Capture the cell that displays the provided text and extract its (X, Y) central coordinate. 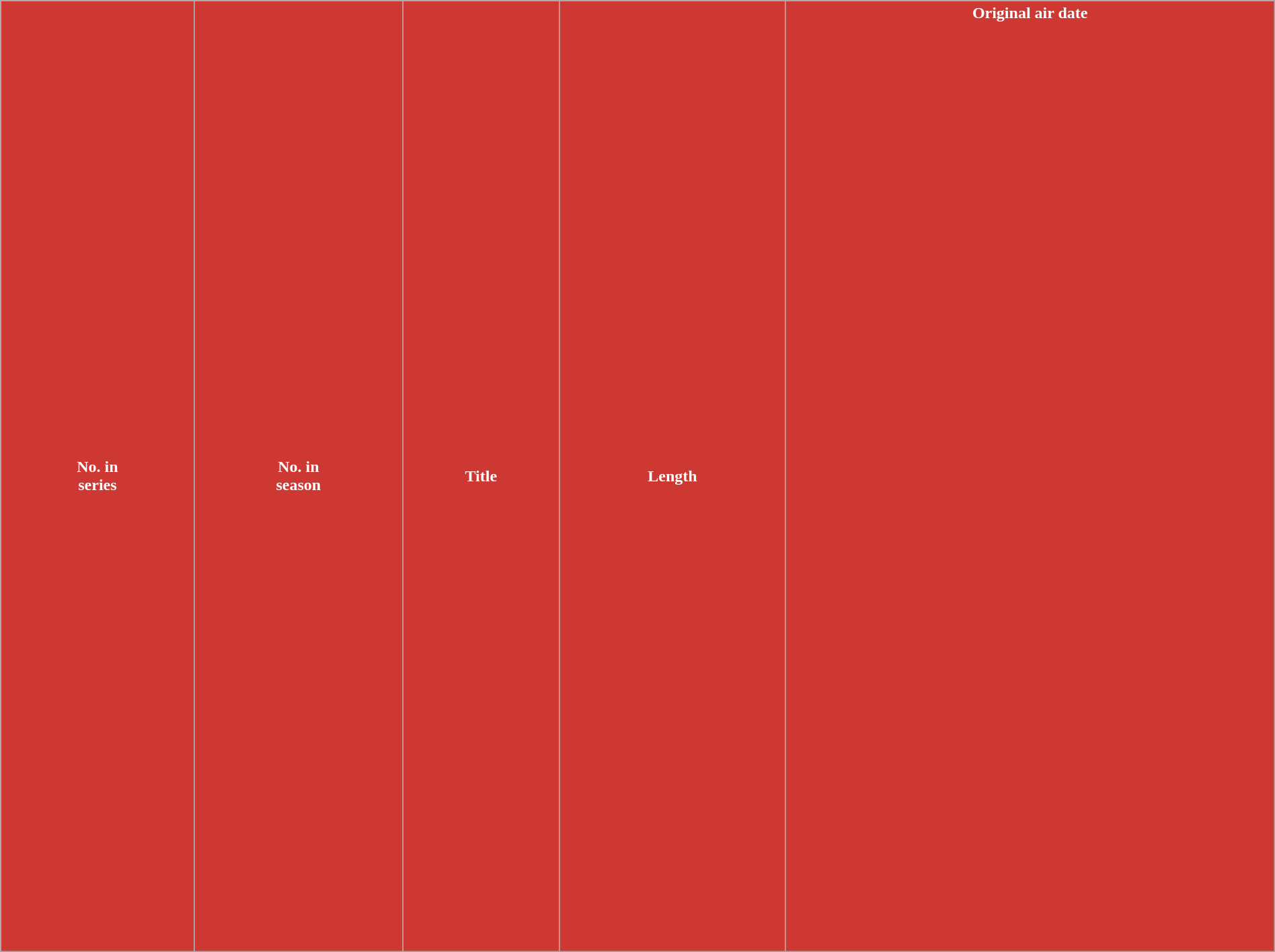
No. inseries (98, 476)
No. inseason (299, 476)
Original air date (1030, 476)
Title (481, 476)
Length (672, 476)
